Detect which cell encompasses the target text, then output its (x, y) center coordinate. 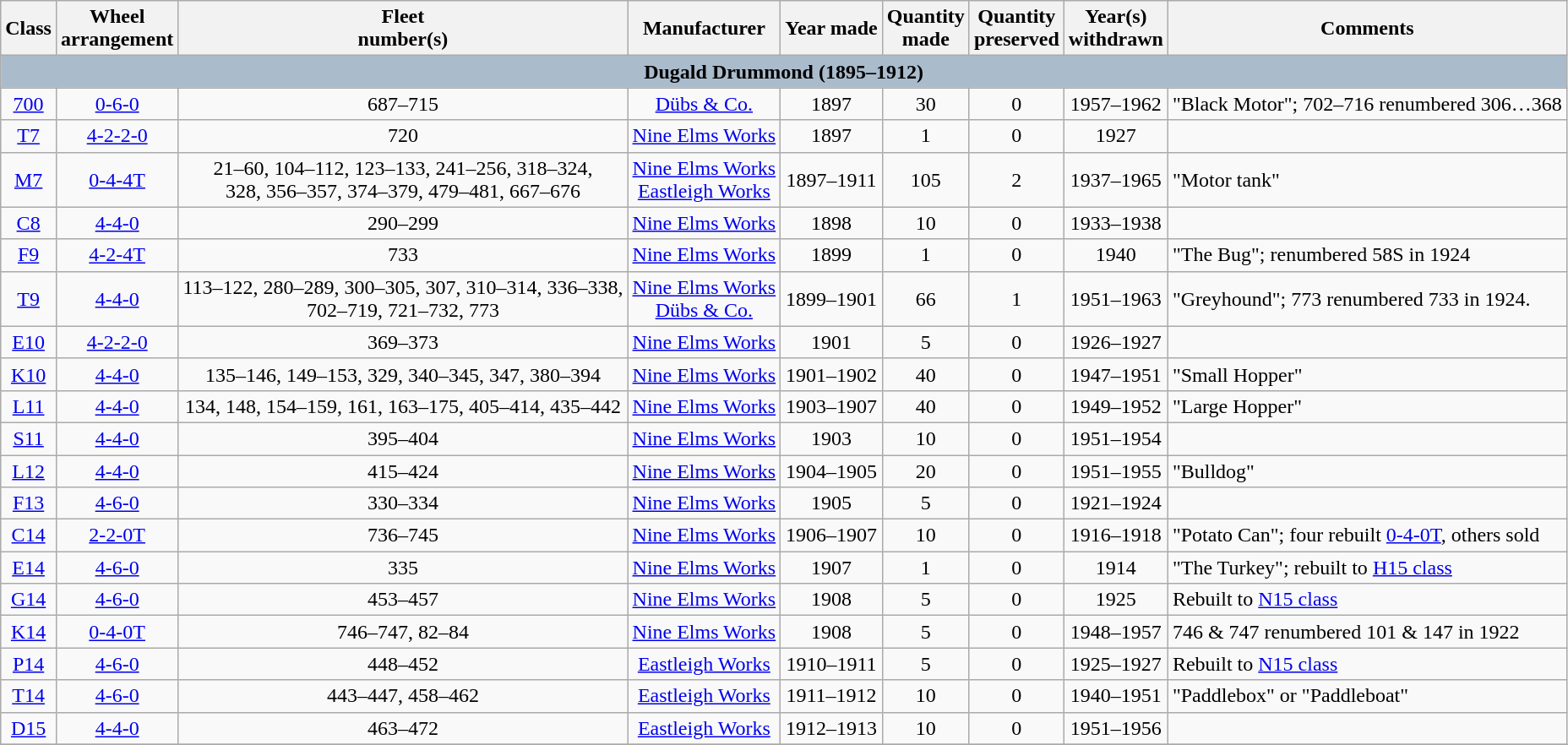
F9 (29, 255)
C14 (29, 536)
700 (29, 104)
G14 (29, 600)
2-2-0T (117, 536)
335 (403, 568)
E10 (29, 342)
0-6-0 (117, 104)
733 (403, 255)
1947–1951 (1115, 374)
"Greyhound"; 773 renumbered 733 in 1924. (1367, 299)
1951–1956 (1115, 728)
1921–1924 (1115, 503)
113–122, 280–289, 300–305, 307, 310–314, 336–338,702–719, 721–732, 773 (403, 299)
"Paddlebox" or "Paddleboat" (1367, 696)
"Motor tank" (1367, 179)
1899 (831, 255)
1911–1912 (831, 696)
415–424 (403, 470)
D15 (29, 728)
1903 (831, 438)
1937–1965 (1115, 179)
Year(s)withdrawn (1115, 29)
395–404 (403, 438)
105 (926, 179)
1948–1957 (1115, 632)
Quantitypreserved (1016, 29)
1925–1927 (1115, 664)
1949–1952 (1115, 406)
Dübs & Co. (705, 104)
"The Turkey"; rebuilt to H15 class (1367, 568)
1927 (1115, 136)
E14 (29, 568)
T7 (29, 136)
66 (926, 299)
746–747, 82–84 (403, 632)
1901–1902 (831, 374)
463–472 (403, 728)
134, 148, 154–159, 161, 163–175, 405–414, 435–442 (403, 406)
1904–1905 (831, 470)
P14 (29, 664)
1940–1951 (1115, 696)
1926–1927 (1115, 342)
K14 (29, 632)
C8 (29, 223)
453–457 (403, 600)
1898 (831, 223)
1951–1963 (1115, 299)
Nine Elms WorksDübs & Co. (705, 299)
1957–1962 (1115, 104)
1906–1907 (831, 536)
2 (1016, 179)
1951–1955 (1115, 470)
30 (926, 104)
Nine Elms WorksEastleigh Works (705, 179)
1910–1911 (831, 664)
290–299 (403, 223)
1914 (1115, 568)
Manufacturer (705, 29)
0-4-4T (117, 179)
1940 (1115, 255)
687–715 (403, 104)
Quantitymade (926, 29)
1897–1911 (831, 179)
T9 (29, 299)
Wheelarrangement (117, 29)
Dugald Drummond (1895–1912) (784, 72)
"Potato Can"; four rebuilt 0-4-0T, others sold (1367, 536)
720 (403, 136)
1912–1913 (831, 728)
L11 (29, 406)
1905 (831, 503)
736–745 (403, 536)
"Bulldog" (1367, 470)
"The Bug"; renumbered 58S in 1924 (1367, 255)
4-2-4T (117, 255)
Fleetnumber(s) (403, 29)
"Large Hopper" (1367, 406)
Class (29, 29)
K10 (29, 374)
1899–1901 (831, 299)
T14 (29, 696)
L12 (29, 470)
"Small Hopper" (1367, 374)
20 (926, 470)
1903–1907 (831, 406)
1933–1938 (1115, 223)
135–146, 149–153, 329, 340–345, 347, 380–394 (403, 374)
"Black Motor"; 702–716 renumbered 306…368 (1367, 104)
0-4-0T (117, 632)
330–334 (403, 503)
1925 (1115, 600)
S11 (29, 438)
F13 (29, 503)
448–452 (403, 664)
1901 (831, 342)
21–60, 104–112, 123–133, 241–256, 318–324,328, 356–357, 374–379, 479–481, 667–676 (403, 179)
746 & 747 renumbered 101 & 147 in 1922 (1367, 632)
1907 (831, 568)
Year made (831, 29)
M7 (29, 179)
1916–1918 (1115, 536)
Comments (1367, 29)
369–373 (403, 342)
443–447, 458–462 (403, 696)
1951–1954 (1115, 438)
